Find where the given text appears and provide that cell's center as [X, Y] coordinate. 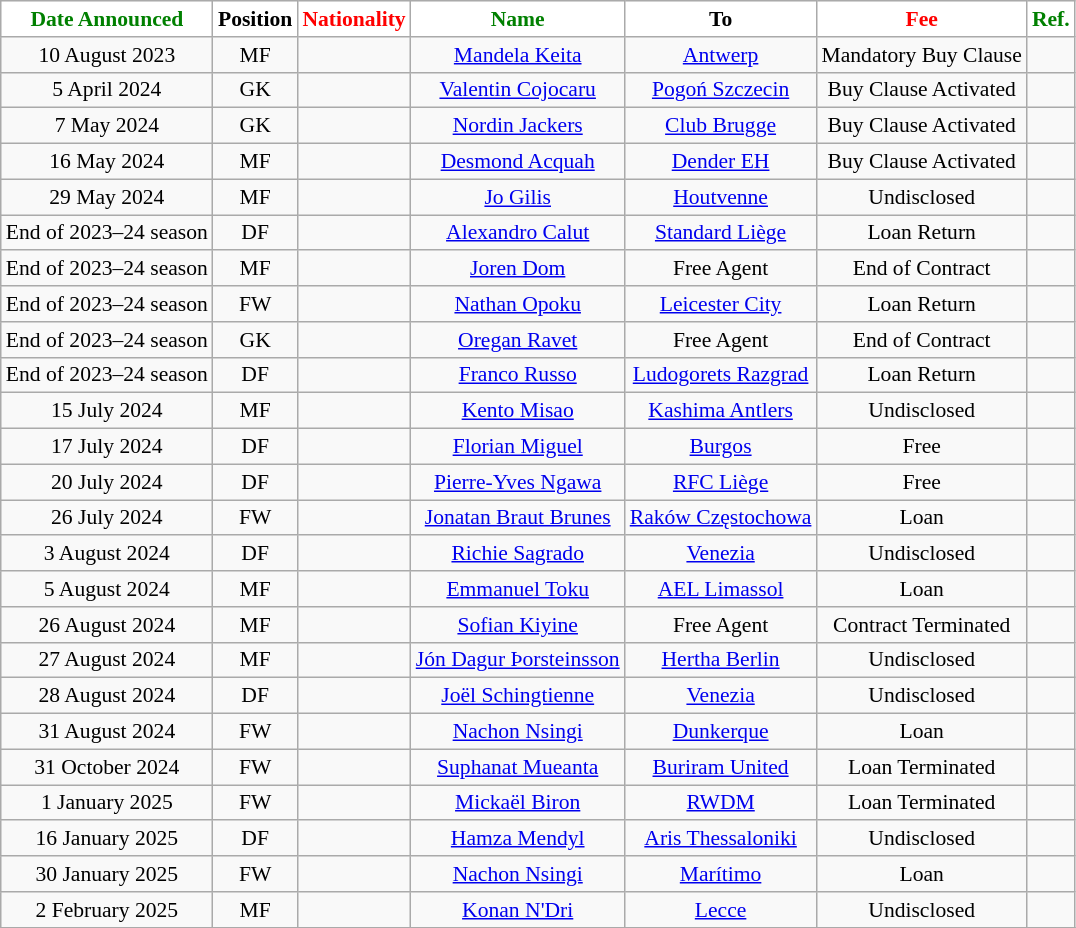
Oregan Ravet [518, 340]
Ref. [1051, 19]
31 August 2024 [107, 732]
Joren Dom [518, 269]
Florian Miguel [518, 447]
2 February 2025 [107, 910]
Emmanuel Toku [518, 589]
Raków Częstochowa [721, 518]
Name [518, 19]
20 July 2024 [107, 482]
Fee [921, 19]
Marítimo [721, 874]
Date Announced [107, 19]
Franco Russo [518, 375]
Kashima Antlers [721, 411]
Contract Terminated [921, 625]
Desmond Acquah [518, 162]
Aris Thessaloniki [721, 839]
31 October 2024 [107, 767]
Sofian Kiyine [518, 625]
To [721, 19]
Club Brugge [721, 126]
RFC Liège [721, 482]
Houtvenne [721, 197]
5 August 2024 [107, 589]
3 August 2024 [107, 554]
Nationality [354, 19]
Lecce [721, 910]
Burgos [721, 447]
Dender EH [721, 162]
Hamza Mendyl [518, 839]
Ludogorets Razgrad [721, 375]
AEL Limassol [721, 589]
Richie Sagrado [518, 554]
Position [255, 19]
Valentin Cojocaru [518, 90]
Hertha Berlin [721, 660]
Jo Gilis [518, 197]
16 May 2024 [107, 162]
Buriram United [721, 767]
Joël Schingtienne [518, 696]
Suphanat Mueanta [518, 767]
30 January 2025 [107, 874]
16 January 2025 [107, 839]
26 July 2024 [107, 518]
Antwerp [721, 55]
27 August 2024 [107, 660]
28 August 2024 [107, 696]
26 August 2024 [107, 625]
Jón Dagur Þorsteinsson [518, 660]
Kento Misao [518, 411]
15 July 2024 [107, 411]
1 January 2025 [107, 803]
7 May 2024 [107, 126]
Mandela Keita [518, 55]
17 July 2024 [107, 447]
Konan N'Dri [518, 910]
Pierre-Yves Ngawa [518, 482]
29 May 2024 [107, 197]
Dunkerque [721, 732]
Nathan Opoku [518, 304]
Mandatory Buy Clause [921, 55]
Leicester City [721, 304]
Jonatan Braut Brunes [518, 518]
Alexandro Calut [518, 233]
Mickaël Biron [518, 803]
Standard Liège [721, 233]
5 April 2024 [107, 90]
Nordin Jackers [518, 126]
10 August 2023 [107, 55]
RWDM [721, 803]
Pogoń Szczecin [721, 90]
